Identify which cell holds the provided text, then report its [x, y] central coordinate. 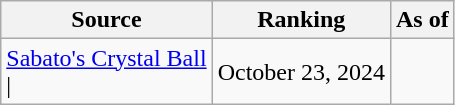
Sabato's Crystal Ball| [106, 72]
Source [106, 20]
October 23, 2024 [301, 72]
As of [422, 20]
Ranking [301, 20]
